Return [x, y] of the center of cell containing provided text 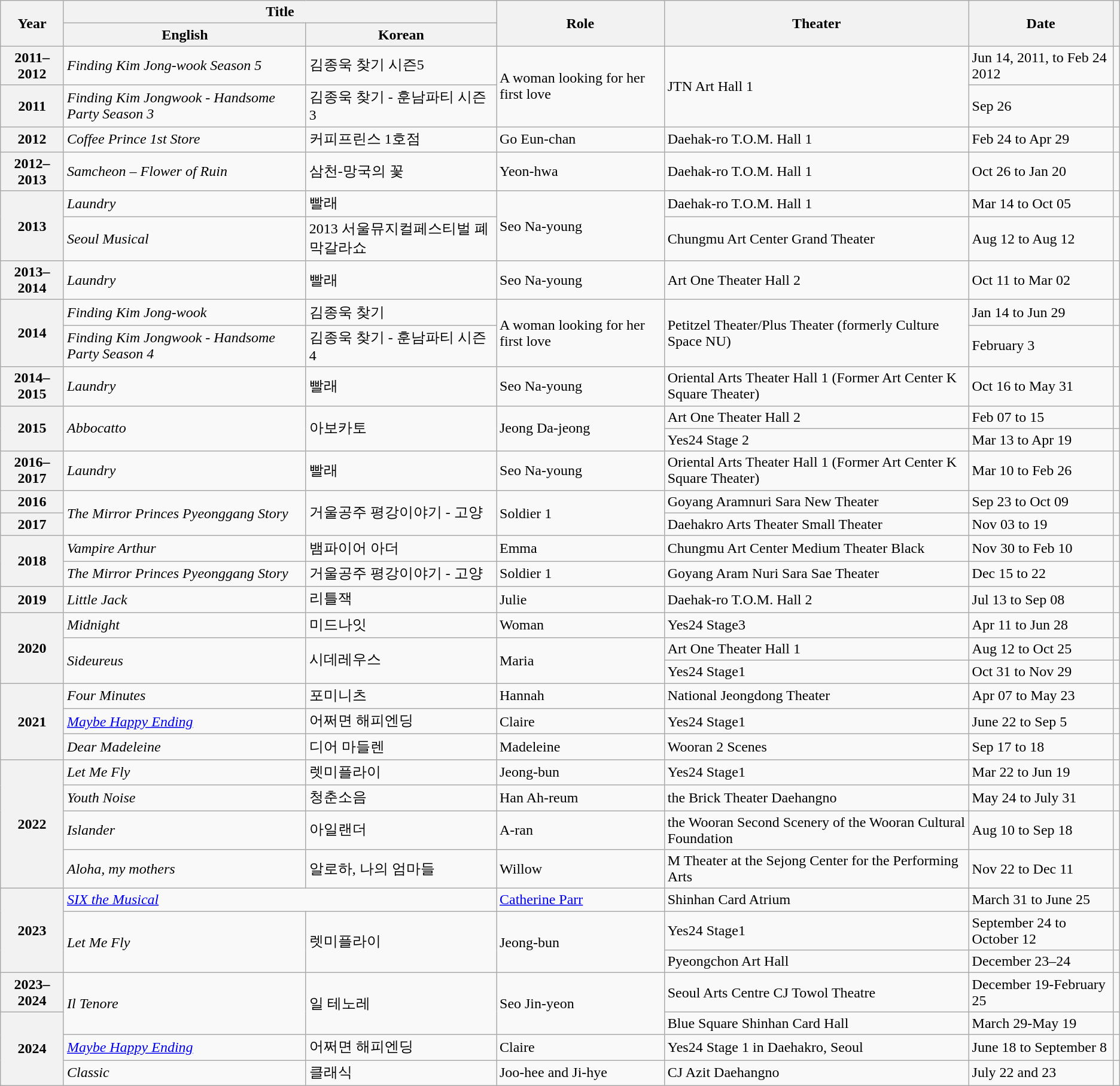
Jan 14 to Jun 29 [1041, 312]
리틀잭 [401, 600]
Julie [580, 600]
M Theater at the Sejong Center for the Performing Arts [816, 869]
Oct 11 to Mar 02 [1041, 280]
포미니츠 [401, 696]
English [184, 35]
Title [280, 12]
Mar 22 to Jun 19 [1041, 772]
2011–2012 [32, 66]
Yes24 Stage 1 in Daehakro, Seoul [816, 1047]
뱀파이어 아더 [401, 548]
아보카토 [401, 428]
Finding Kim Jongwook - Handsome Party Season 3 [184, 106]
Jeong Da-jeong [580, 428]
Youth Noise [184, 798]
Catherine Parr [580, 900]
2017 [32, 524]
Samcheon – Flower of Ruin [184, 171]
Nov 03 to 19 [1041, 524]
삼천-망국의 꽃 [401, 171]
December 23–24 [1041, 962]
Nov 30 to Feb 10 [1041, 548]
Feb 24 to Apr 29 [1041, 140]
December 19-February 25 [1041, 992]
Aug 12 to Oct 25 [1041, 649]
Pyeongchon Art Hall [816, 962]
Coffee Prince 1st Store [184, 140]
July 22 and 23 [1041, 1073]
김종욱 찾기 - 훈남파티 시즌3 [401, 106]
Finding Kim Jong-wook [184, 312]
Dec 15 to 22 [1041, 574]
Petitzel Theater/Plus Theater (formerly Culture Space NU) [816, 333]
청춘소음 [401, 798]
Art One Theater Hall 1 [816, 649]
Seoul Arts Centre CJ Towol Theatre [816, 992]
2022 [32, 823]
2014 [32, 333]
Theater [816, 23]
Mar 14 to Oct 05 [1041, 203]
2012–2013 [32, 171]
the Wooran Second Scenery of the Wooran Cultural Foundation [816, 829]
커피프린스 1호점 [401, 140]
Mar 13 to Apr 19 [1041, 440]
Little Jack [184, 600]
Chungmu Art Center Medium Theater Black [816, 548]
Wooran 2 Scenes [816, 747]
2021 [32, 722]
Il Tenore [184, 1004]
Jul 13 to Sep 08 [1041, 600]
March 29-May 19 [1041, 1023]
the Brick Theater Daehangno [816, 798]
Emma [580, 548]
Joo-hee and Ji-hye [580, 1073]
Madeleine [580, 747]
Goyang Aram Nuri Sara Sae Theater [816, 574]
Jun 14, 2011, to Feb 24 2012 [1041, 66]
Midnight [184, 625]
2013 서울뮤지컬페스티벌 폐막갈라쇼 [401, 239]
Aug 10 to Sep 18 [1041, 829]
CJ Azit Daehangno [816, 1073]
클래식 [401, 1073]
아일랜더 [401, 829]
Vampire Arthur [184, 548]
2014–2015 [32, 387]
Oct 16 to May 31 [1041, 387]
Shinhan Card Atrium [816, 900]
Role [580, 23]
김종욱 찾기 - 훈남파티 시즌4 [401, 346]
2023 [32, 931]
알로하, 나의 엄마들 [401, 869]
2011 [32, 106]
Feb 07 to 15 [1041, 417]
Date [1041, 23]
Daehak-ro T.O.M. Hall 2 [816, 600]
Finding Kim Jongwook - Handsome Party Season 4 [184, 346]
Nov 22 to Dec 11 [1041, 869]
Sep 26 [1041, 106]
Yeon-hwa [580, 171]
Finding Kim Jong-wook Season 5 [184, 66]
Mar 10 to Feb 26 [1041, 470]
김종욱 찾기 시즌5 [401, 66]
일 테노레 [401, 1004]
디어 마들렌 [401, 747]
May 24 to July 31 [1041, 798]
March 31 to June 25 [1041, 900]
Go Eun-chan [580, 140]
Sep 23 to Oct 09 [1041, 501]
2019 [32, 600]
Dear Madeleine [184, 747]
Woman [580, 625]
Hannah [580, 696]
National Jeongdong Theater [816, 696]
2016 [32, 501]
Aug 12 to Aug 12 [1041, 239]
Willow [580, 869]
시데레우스 [401, 661]
2024 [32, 1048]
Seo Jin-yeon [580, 1004]
February 3 [1041, 346]
2018 [32, 561]
SIX the Musical [280, 900]
Abbocatto [184, 428]
A-ran [580, 829]
Daehakro Arts Theater Small Theater [816, 524]
September 24 to October 12 [1041, 931]
김종욱 찾기 [401, 312]
Islander [184, 829]
2012 [32, 140]
JTN Art Hall 1 [816, 86]
Yes24 Stage 2 [816, 440]
Classic [184, 1073]
2013 [32, 226]
Yes24 Stage3 [816, 625]
Apr 07 to May 23 [1041, 696]
2020 [32, 647]
Blue Square Shinhan Card Hall [816, 1023]
Oct 26 to Jan 20 [1041, 171]
June 18 to September 8 [1041, 1047]
2016–2017 [32, 470]
Sep 17 to 18 [1041, 747]
Apr 11 to Jun 28 [1041, 625]
2015 [32, 428]
June 22 to Sep 5 [1041, 722]
Maria [580, 661]
Goyang Aramnuri Sara New Theater [816, 501]
Korean [401, 35]
Year [32, 23]
2023–2024 [32, 992]
Four Minutes [184, 696]
2013–2014 [32, 280]
Han Ah-reum [580, 798]
Seoul Musical [184, 239]
Aloha, my mothers [184, 869]
Oct 31 to Nov 29 [1041, 672]
Chungmu Art Center Grand Theater [816, 239]
미드나잇 [401, 625]
Sideureus [184, 661]
